Search for the cell housing the specified text and yield its [x, y] center coordinate. 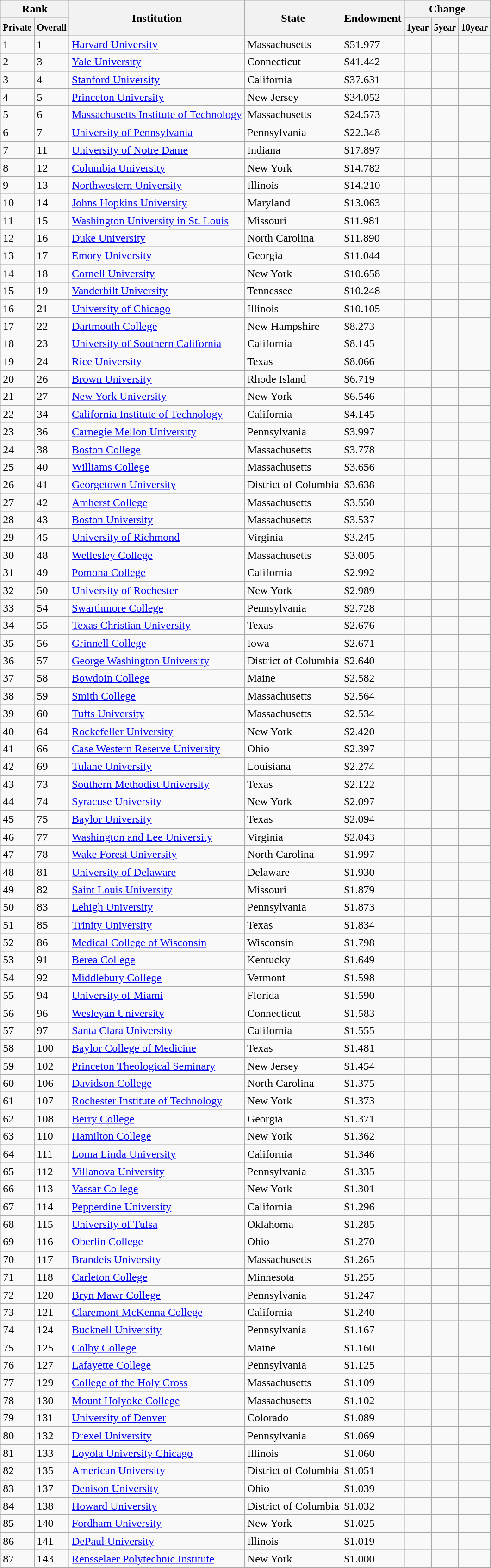
Case Western Reserve University [156, 749]
65 [18, 1171]
Johns Hopkins University [156, 203]
$13.063 [373, 203]
51 [18, 925]
$1.265 [373, 1259]
Kentucky [293, 960]
Rensselaer Polytechnic Institute [156, 1559]
61 [18, 1101]
Middlebury College [156, 978]
Private [18, 27]
114 [52, 1207]
120 [52, 1295]
$6.719 [373, 379]
Change [447, 9]
$1.873 [373, 907]
New York University [156, 397]
Rochester Institute of Technology [156, 1101]
Loma Linda University [156, 1154]
112 [52, 1171]
$3.245 [373, 538]
Endowment [373, 18]
97 [52, 1030]
10 [18, 203]
Yale University [156, 62]
102 [52, 1066]
Emory University [156, 256]
70 [18, 1259]
$3.638 [373, 484]
Wisconsin [293, 942]
100 [52, 1048]
$3.778 [373, 449]
107 [52, 1101]
$2.640 [373, 661]
$14.782 [373, 167]
$14.210 [373, 185]
$1.255 [373, 1277]
Princeton University [156, 97]
$11.044 [373, 256]
$1.590 [373, 995]
Rice University [156, 361]
Denison University [156, 1488]
Rockefeller University [156, 731]
$1.060 [373, 1453]
$2.043 [373, 837]
Vanderbilt University [156, 291]
133 [52, 1453]
$1.296 [373, 1207]
University of Delaware [156, 872]
Boston University [156, 520]
71 [18, 1277]
Oklahoma [293, 1224]
Rhode Island [293, 379]
125 [52, 1348]
137 [52, 1488]
$3.997 [373, 432]
29 [18, 538]
143 [52, 1559]
$2.397 [373, 749]
$10.248 [373, 291]
5year [445, 27]
Northwestern University [156, 185]
76 [18, 1365]
Iowa [293, 643]
39 [18, 713]
53 [18, 960]
$8.066 [373, 361]
Princeton Theological Seminary [156, 1066]
67 [18, 1207]
Pepperdine University [156, 1207]
$2.097 [373, 802]
University of Notre Dame [156, 150]
92 [52, 978]
46 [18, 837]
Texas Christian University [156, 626]
47 [18, 855]
118 [52, 1277]
Carleton College [156, 1277]
$1.125 [373, 1365]
124 [52, 1330]
Bryn Mawr College [156, 1295]
Lafayette College [156, 1365]
Wake Forest University [156, 855]
$1.346 [373, 1154]
$1.798 [373, 942]
Minnesota [293, 1277]
68 [18, 1224]
$2.992 [373, 573]
131 [52, 1418]
Medical College of Wisconsin [156, 942]
Vassar College [156, 1189]
Washington and Lee University [156, 837]
10year [475, 27]
1year [417, 27]
$1.051 [373, 1471]
$17.897 [373, 150]
$22.348 [373, 132]
$1.102 [373, 1401]
Lehigh University [156, 907]
35 [18, 643]
State [293, 18]
135 [52, 1471]
$10.658 [373, 273]
$34.052 [373, 97]
$6.546 [373, 397]
9 [18, 185]
$24.573 [373, 115]
$1.025 [373, 1524]
Oberlin College [156, 1242]
University of Pennsylvania [156, 132]
$2.274 [373, 766]
$2.534 [373, 713]
Berea College [156, 960]
$1.240 [373, 1312]
$3.005 [373, 555]
121 [52, 1312]
Hamilton College [156, 1136]
$8.273 [373, 326]
College of the Holy Cross [156, 1383]
117 [52, 1259]
$10.105 [373, 309]
106 [52, 1084]
Syracuse University [156, 802]
University of Miami [156, 995]
Stanford University [156, 80]
$41.442 [373, 62]
$1.373 [373, 1101]
$1.019 [373, 1541]
$1.598 [373, 978]
University of Rochester [156, 590]
37 [18, 678]
Indiana [293, 150]
$3.656 [373, 467]
$1.930 [373, 872]
Loyola University Chicago [156, 1453]
28 [18, 520]
University of Richmond [156, 538]
$8.145 [373, 344]
$1.160 [373, 1348]
80 [18, 1436]
Brown University [156, 379]
Mount Holyoke College [156, 1401]
$1.583 [373, 1013]
8 [18, 167]
113 [52, 1189]
Dartmouth College [156, 326]
Santa Clara University [156, 1030]
Rank [35, 9]
Grinnell College [156, 643]
University of Denver [156, 1418]
31 [18, 573]
Institution [156, 18]
$2.728 [373, 608]
79 [18, 1418]
Southern Methodist University [156, 784]
Boston College [156, 449]
Smith College [156, 696]
Carnegie Mellon University [156, 432]
Wellesley College [156, 555]
$1.375 [373, 1084]
Bucknell University [156, 1330]
Swarthmore College [156, 608]
$2.671 [373, 643]
140 [52, 1524]
Drexel University [156, 1436]
$2.989 [373, 590]
$4.145 [373, 414]
$3.550 [373, 502]
Brandeis University [156, 1259]
American University [156, 1471]
20 [18, 379]
132 [52, 1436]
Tulane University [156, 766]
$1.649 [373, 960]
63 [18, 1136]
$1.555 [373, 1030]
91 [52, 960]
30 [18, 555]
Harvard University [156, 44]
Amherst College [156, 502]
University of Chicago [156, 309]
110 [52, 1136]
Bowdoin College [156, 678]
Williams College [156, 467]
$1.089 [373, 1418]
52 [18, 942]
32 [18, 590]
$1.362 [373, 1136]
Maryland [293, 203]
Tennessee [293, 291]
96 [52, 1013]
$1.481 [373, 1048]
Wesleyan University [156, 1013]
2 [18, 62]
California Institute of Technology [156, 414]
$1.834 [373, 925]
Baylor University [156, 819]
62 [18, 1119]
Berry College [156, 1119]
University of Southern California [156, 344]
127 [52, 1365]
Washington University in St. Louis [156, 221]
84 [18, 1506]
$11.890 [373, 238]
$2.420 [373, 731]
$1.335 [373, 1171]
$1.997 [373, 855]
Georgetown University [156, 484]
Davidson College [156, 1084]
$1.879 [373, 890]
Saint Louis University [156, 890]
94 [52, 995]
$1.247 [373, 1295]
$2.094 [373, 819]
$11.981 [373, 221]
$2.564 [373, 696]
$3.537 [373, 520]
116 [52, 1242]
Pomona College [156, 573]
$2.676 [373, 626]
Colorado [293, 1418]
Florida [293, 995]
$1.000 [373, 1559]
Columbia University [156, 167]
$1.109 [373, 1383]
141 [52, 1541]
138 [52, 1506]
Villanova University [156, 1171]
$1.039 [373, 1488]
44 [18, 802]
Tufts University [156, 713]
108 [52, 1119]
Overall [52, 27]
$1.371 [373, 1119]
$1.069 [373, 1436]
$1.270 [373, 1242]
Massachusetts Institute of Technology [156, 115]
University of Tulsa [156, 1224]
$1.301 [373, 1189]
$1.285 [373, 1224]
$2.122 [373, 784]
$1.167 [373, 1330]
Howard University [156, 1506]
72 [18, 1295]
87 [18, 1559]
115 [52, 1224]
$1.032 [373, 1506]
$1.454 [373, 1066]
Vermont [293, 978]
33 [18, 608]
$37.631 [373, 80]
Fordham University [156, 1524]
George Washington University [156, 661]
Claremont McKenna College [156, 1312]
Trinity University [156, 925]
Cornell University [156, 273]
25 [18, 467]
111 [52, 1154]
Colby College [156, 1348]
DePaul University [156, 1541]
Louisiana [293, 766]
New Hampshire [293, 326]
$2.582 [373, 678]
129 [52, 1383]
Duke University [156, 238]
130 [52, 1401]
Baylor College of Medicine [156, 1048]
$51.977 [373, 44]
Delaware [293, 872]
